Pinpoint the cell where the given text exists, returning its (x, y) midpoint coordinate. 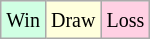
Win (24, 20)
Loss (126, 20)
Draw (72, 20)
